Return [X, Y] of the center of cell containing provided text 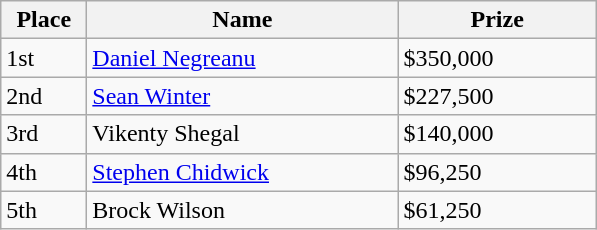
Name [242, 20]
$61,250 [498, 210]
5th [44, 210]
Sean Winter [242, 96]
4th [44, 172]
Brock Wilson [242, 210]
3rd [44, 134]
$96,250 [498, 172]
Vikenty Shegal [242, 134]
Prize [498, 20]
$140,000 [498, 134]
$227,500 [498, 96]
$350,000 [498, 58]
Place [44, 20]
2nd [44, 96]
Daniel Negreanu [242, 58]
1st [44, 58]
Stephen Chidwick [242, 172]
